From the cell containing the given text, extract its center point as (x, y) coordinate. 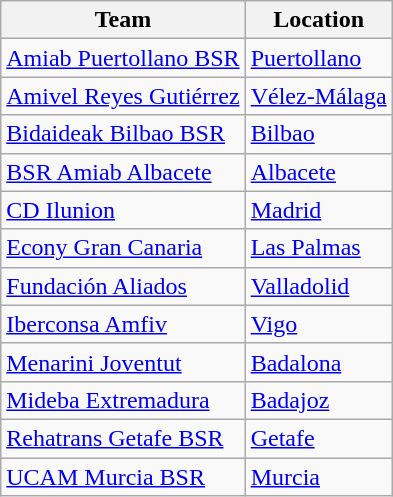
Puertollano (318, 58)
Las Palmas (318, 248)
Menarini Joventut (123, 362)
Badajoz (318, 400)
Murcia (318, 477)
Location (318, 20)
Econy Gran Canaria (123, 248)
Bidaideak Bilbao BSR (123, 134)
Valladolid (318, 286)
Mideba Extremadura (123, 400)
Vélez-Málaga (318, 96)
Bilbao (318, 134)
Badalona (318, 362)
Team (123, 20)
Getafe (318, 438)
Madrid (318, 210)
Rehatrans Getafe BSR (123, 438)
Amivel Reyes Gutiérrez (123, 96)
Amiab Puertollano BSR (123, 58)
Vigo (318, 324)
Fundación Aliados (123, 286)
Albacete (318, 172)
CD Ilunion (123, 210)
Iberconsa Amfiv (123, 324)
UCAM Murcia BSR (123, 477)
BSR Amiab Albacete (123, 172)
